Return (X, Y) of the center of cell containing provided text 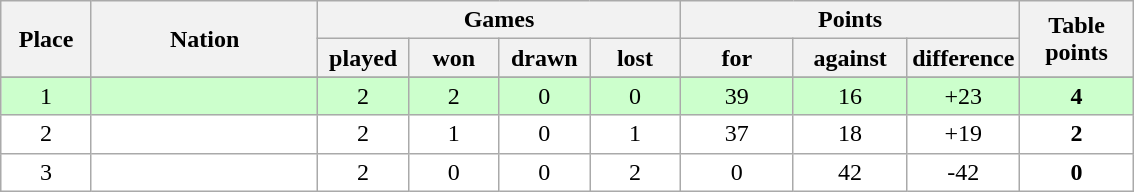
+23 (964, 96)
42 (850, 172)
played (364, 58)
39 (736, 96)
for (736, 58)
3 (46, 172)
Nation (204, 39)
drawn (544, 58)
Tablepoints (1076, 39)
Games (499, 20)
37 (736, 134)
18 (850, 134)
lost (636, 58)
against (850, 58)
16 (850, 96)
+19 (964, 134)
won (454, 58)
-42 (964, 172)
4 (1076, 96)
Place (46, 39)
Points (850, 20)
difference (964, 58)
